Return (X, Y) of the center of cell containing provided text 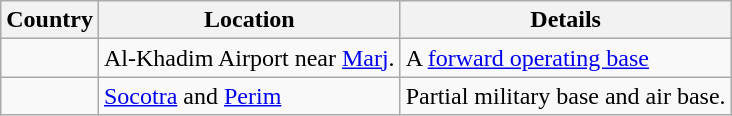
Location (249, 20)
Partial military base and air base. (566, 96)
Details (566, 20)
A forward operating base (566, 58)
Socotra and Perim (249, 96)
Country (50, 20)
Al-Khadim Airport near Marj. (249, 58)
